Pinpoint the cell where the given text exists, returning its (X, Y) midpoint coordinate. 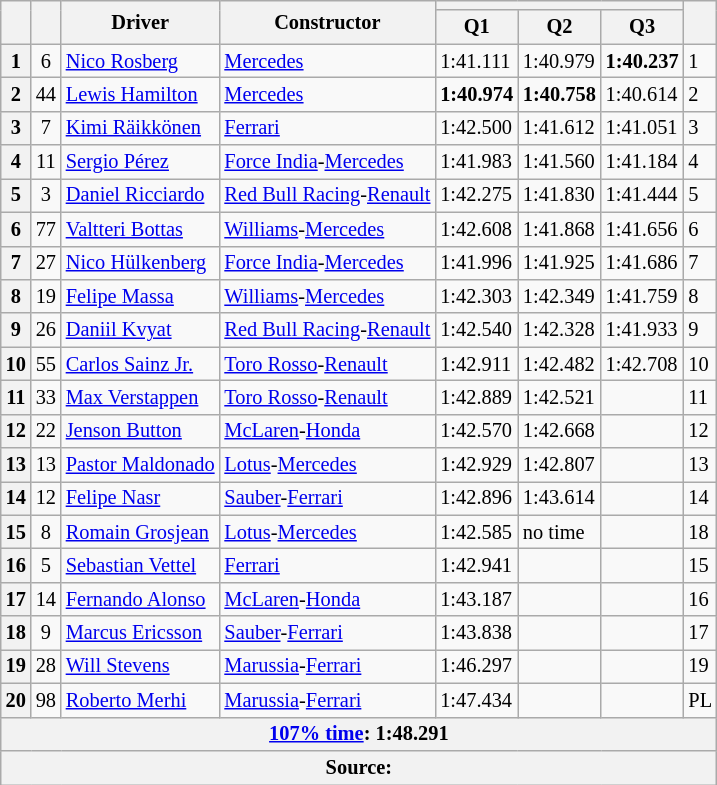
1:42.349 (560, 296)
1:41.656 (642, 229)
1:40.237 (642, 61)
Daniel Ricciardo (140, 195)
1:40.974 (476, 94)
1:42.328 (560, 330)
1:41.612 (560, 128)
Fernando Alonso (140, 599)
1:43.187 (476, 599)
Daniil Kvyat (140, 330)
PL (700, 700)
77 (46, 229)
Jenson Button (140, 431)
1:41.996 (476, 263)
33 (46, 397)
1:42.929 (476, 465)
Marcus Ericsson (140, 633)
1:42.540 (476, 330)
Felipe Nasr (140, 498)
Sergio Pérez (140, 162)
1:41.184 (642, 162)
26 (46, 330)
1:46.297 (476, 666)
1:41.983 (476, 162)
1:42.482 (560, 364)
1:40.614 (642, 94)
1:42.570 (476, 431)
Carlos Sainz Jr. (140, 364)
1:42.500 (476, 128)
1:41.444 (642, 195)
Driver (140, 22)
Max Verstappen (140, 397)
1:41.925 (560, 263)
1:42.275 (476, 195)
1:42.585 (476, 532)
1:42.521 (560, 397)
Romain Grosjean (140, 532)
no time (560, 532)
1:42.303 (476, 296)
Lewis Hamilton (140, 94)
Nico Hülkenberg (140, 263)
1:42.911 (476, 364)
Kimi Räikkönen (140, 128)
1:41.830 (560, 195)
Felipe Massa (140, 296)
1:42.896 (476, 498)
Q2 (560, 27)
1:42.941 (476, 565)
1:42.807 (560, 465)
27 (46, 263)
28 (46, 666)
Q1 (476, 27)
1:42.608 (476, 229)
107% time: 1:48.291 (359, 734)
Sebastian Vettel (140, 565)
1:40.758 (560, 94)
55 (46, 364)
1:43.838 (476, 633)
Source: (359, 767)
1:41.868 (560, 229)
1:43.614 (560, 498)
1:41.111 (476, 61)
1:41.560 (560, 162)
Roberto Merhi (140, 700)
22 (46, 431)
Valtteri Bottas (140, 229)
20 (16, 700)
1:47.434 (476, 700)
98 (46, 700)
1:41.933 (642, 330)
Q3 (642, 27)
1:41.051 (642, 128)
44 (46, 94)
1:41.686 (642, 263)
Will Stevens (140, 666)
Constructor (327, 22)
1:42.668 (560, 431)
1:42.708 (642, 364)
1:40.979 (560, 61)
1:41.759 (642, 296)
Pastor Maldonado (140, 465)
1:42.889 (476, 397)
Nico Rosberg (140, 61)
